Find where the given text appears and provide that cell's center as [x, y] coordinate. 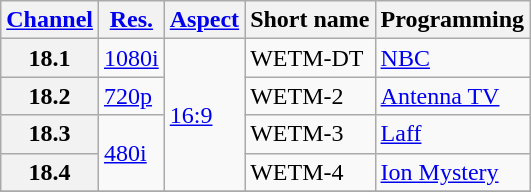
18.4 [50, 172]
Channel [50, 20]
NBC [452, 58]
WETM-DT [310, 58]
720p [132, 96]
Ion Mystery [452, 172]
WETM-4 [310, 172]
18.1 [50, 58]
Short name [310, 20]
Res. [132, 20]
WETM-3 [310, 134]
Aspect [204, 20]
WETM-2 [310, 96]
Laff [452, 134]
Programming [452, 20]
Antenna TV [452, 96]
18.3 [50, 134]
1080i [132, 58]
480i [132, 153]
16:9 [204, 115]
18.2 [50, 96]
